For the text-containing cell, return its midpoint in (x, y) coordinate format. 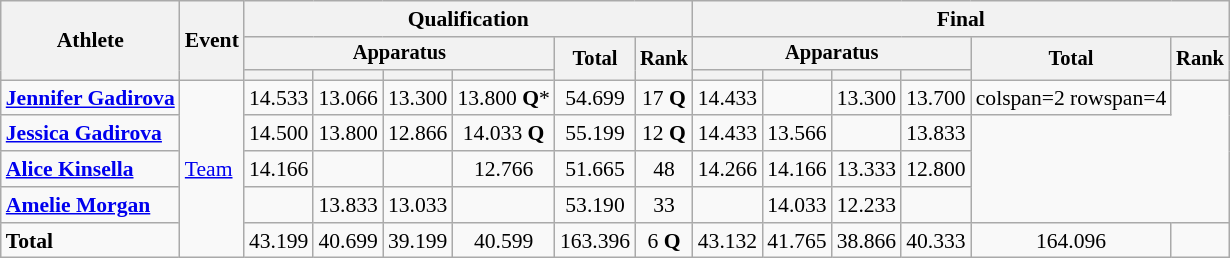
13.566 (796, 134)
Alice Kinsella (90, 169)
13.033 (418, 205)
51.665 (595, 169)
48 (664, 169)
Jennifer Gadirova (90, 98)
Final (961, 19)
Team (212, 169)
Qualification (468, 19)
12.866 (418, 134)
13.066 (348, 98)
Event (212, 40)
12.233 (866, 205)
Jessica Gadirova (90, 134)
33 (664, 205)
14.266 (728, 169)
14.500 (278, 134)
12.800 (936, 169)
Athlete (90, 40)
12.766 (503, 169)
54.699 (595, 98)
17 Q (664, 98)
12 Q (664, 134)
14.033 (796, 205)
14.033 Q (503, 134)
13.800 (348, 134)
53.190 (595, 205)
55.199 (595, 134)
13.800 Q* (503, 98)
13.333 (866, 169)
13.700 (936, 98)
colspan=2 rowspan=4 (1072, 98)
Amelie Morgan (90, 205)
14.533 (278, 98)
